Detect which cell encompasses the target text, then output its (X, Y) center coordinate. 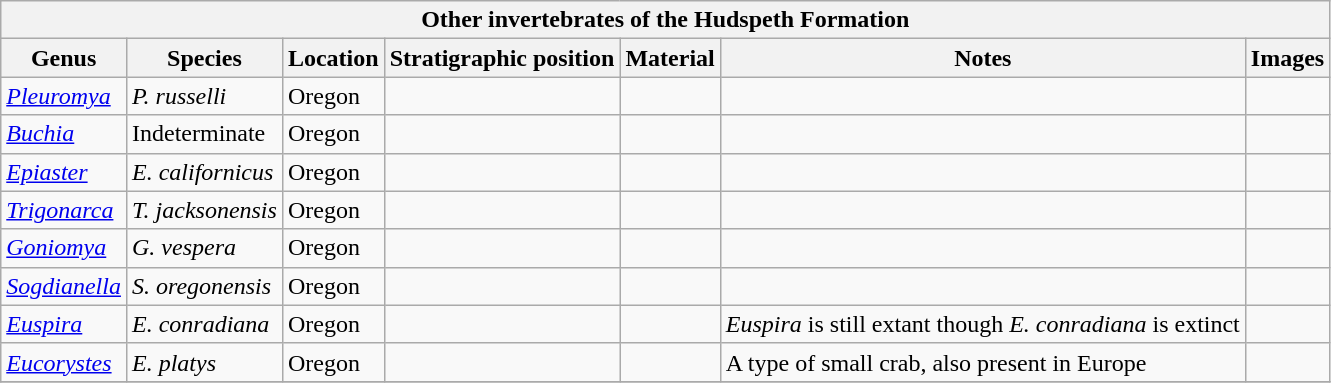
E. conradiana (204, 324)
Indeterminate (204, 134)
E. californicus (204, 172)
Location (333, 58)
Images (1287, 58)
Goniomya (64, 248)
Buchia (64, 134)
G. vespera (204, 248)
A type of small crab, also present in Europe (982, 362)
Euspira is still extant though E. conradiana is extinct (982, 324)
Genus (64, 58)
Euspira (64, 324)
Notes (982, 58)
S. oregonensis (204, 286)
T. jacksonensis (204, 210)
Pleuromya (64, 96)
Eucorystes (64, 362)
P. russelli (204, 96)
Material (670, 58)
E. platys (204, 362)
Epiaster (64, 172)
Other invertebrates of the Hudspeth Formation (666, 20)
Sogdianella (64, 286)
Trigonarca (64, 210)
Species (204, 58)
Stratigraphic position (502, 58)
